Provide the (x, y) coordinate of the cell's center where the given text is located.  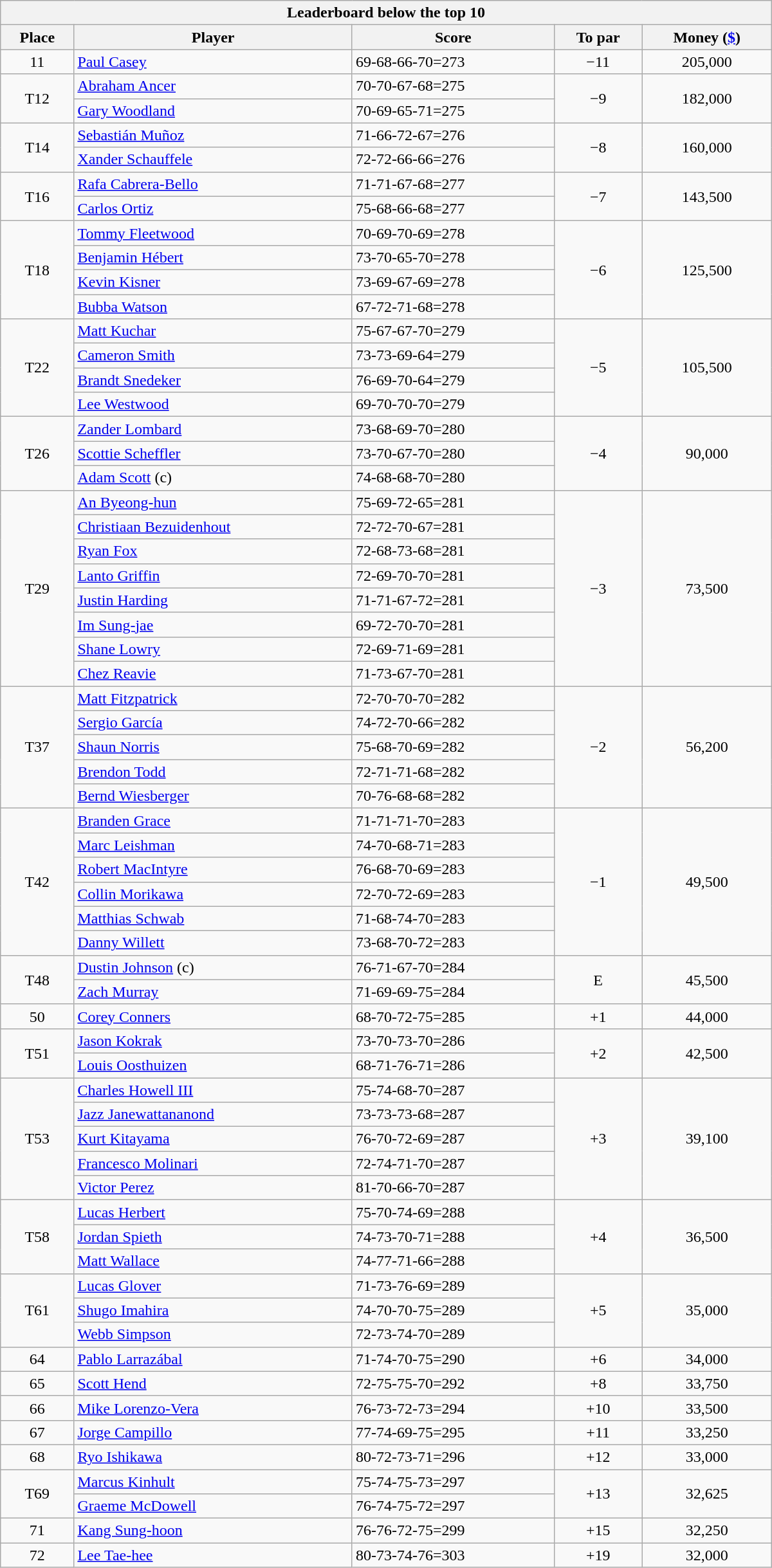
73,500 (706, 588)
Victor Perez (214, 1188)
125,500 (706, 269)
−7 (598, 196)
−9 (598, 98)
75-74-68-70=287 (453, 1090)
74-70-68-71=283 (453, 845)
33,250 (706, 1432)
73-68-70-72=283 (453, 943)
72-74-71-70=287 (453, 1163)
73-73-73-68=287 (453, 1115)
Rafa Cabrera-Bello (214, 184)
Matt Wallace (214, 1261)
Sebastián Muñoz (214, 135)
Matt Fitzpatrick (214, 698)
Matthias Schwab (214, 918)
Money ($) (706, 37)
Lee Westwood (214, 405)
75-69-72-65=281 (453, 502)
80-72-73-71=296 (453, 1457)
71-73-67-70=281 (453, 673)
Corey Conners (214, 1016)
36,500 (706, 1237)
70-69-70-69=278 (453, 233)
50 (37, 1016)
Paul Casey (214, 62)
75-68-66-68=277 (453, 208)
73-70-65-70=278 (453, 257)
Scottie Scheffler (214, 453)
Scott Hend (214, 1383)
71-73-76-69=289 (453, 1286)
32,625 (706, 1493)
72-70-72-69=283 (453, 894)
+19 (598, 1555)
143,500 (706, 196)
Brendon Todd (214, 772)
T22 (37, 368)
Abraham Ancer (214, 86)
67-72-71-68=278 (453, 307)
66 (37, 1408)
81-70-66-70=287 (453, 1188)
71-74-70-75=290 (453, 1359)
76-71-67-70=284 (453, 967)
Danny Willett (214, 943)
Tommy Fleetwood (214, 233)
32,250 (706, 1531)
35,000 (706, 1310)
75-70-74-69=288 (453, 1212)
T69 (37, 1493)
+11 (598, 1432)
Kurt Kitayama (214, 1139)
+1 (598, 1016)
Zach Murray (214, 992)
33,750 (706, 1383)
39,100 (706, 1139)
Louis Oosthuizen (214, 1065)
E (598, 980)
Matt Kuchar (214, 331)
76-76-72-75=299 (453, 1531)
Zander Lombard (214, 429)
Justin Harding (214, 600)
−1 (598, 882)
72-75-75-70=292 (453, 1383)
+3 (598, 1139)
Ryo Ishikawa (214, 1457)
73-68-69-70=280 (453, 429)
Christiaan Bezuidenhout (214, 527)
+15 (598, 1531)
33,000 (706, 1457)
Lee Tae-hee (214, 1555)
71-71-71-70=283 (453, 821)
75-67-67-70=279 (453, 331)
Bernd Wiesberger (214, 796)
Robert MacIntyre (214, 870)
Shugo Imahira (214, 1310)
T16 (37, 196)
65 (37, 1383)
+5 (598, 1310)
77-74-69-75=295 (453, 1432)
T26 (37, 453)
72-72-66-66=276 (453, 160)
Jason Kokrak (214, 1041)
Xander Schauffele (214, 160)
Pablo Larrazábal (214, 1359)
72-73-74-70=289 (453, 1335)
90,000 (706, 453)
−6 (598, 269)
+6 (598, 1359)
71-69-69-75=284 (453, 992)
Chez Reavie (214, 673)
−2 (598, 747)
Jazz Janewattananond (214, 1115)
64 (37, 1359)
75-74-75-73=297 (453, 1481)
74-70-70-75=289 (453, 1310)
72-70-70-70=282 (453, 698)
Shaun Norris (214, 747)
70-76-68-68=282 (453, 796)
69-72-70-70=281 (453, 624)
Graeme McDowell (214, 1506)
34,000 (706, 1359)
74-73-70-71=288 (453, 1237)
74-68-68-70=280 (453, 478)
105,500 (706, 368)
T18 (37, 269)
−3 (598, 588)
160,000 (706, 147)
73-69-67-69=278 (453, 282)
+13 (598, 1493)
Kang Sung-hoon (214, 1531)
−4 (598, 453)
+8 (598, 1383)
Gary Woodland (214, 111)
73-73-69-64=279 (453, 356)
Branden Grace (214, 821)
49,500 (706, 882)
70-70-67-68=275 (453, 86)
Charles Howell III (214, 1090)
−11 (598, 62)
Marc Leishman (214, 845)
72 (37, 1555)
71-71-67-72=281 (453, 600)
T61 (37, 1310)
Webb Simpson (214, 1335)
68-70-72-75=285 (453, 1016)
45,500 (706, 980)
71 (37, 1531)
Jordan Spieth (214, 1237)
+12 (598, 1457)
71-66-72-67=276 (453, 135)
73-70-73-70=286 (453, 1041)
72-68-73-68=281 (453, 551)
Lanto Griffin (214, 576)
−8 (598, 147)
T29 (37, 588)
An Byeong-hun (214, 502)
69-68-66-70=273 (453, 62)
67 (37, 1432)
70-69-65-71=275 (453, 111)
33,500 (706, 1408)
56,200 (706, 747)
71-68-74-70=283 (453, 918)
T12 (37, 98)
76-69-70-64=279 (453, 380)
T48 (37, 980)
Ryan Fox (214, 551)
Sergio García (214, 723)
72-69-71-69=281 (453, 649)
72-71-71-68=282 (453, 772)
75-68-70-69=282 (453, 747)
Benjamin Hébert (214, 257)
Lucas Glover (214, 1286)
Dustin Johnson (c) (214, 967)
11 (37, 62)
Carlos Ortiz (214, 208)
Cameron Smith (214, 356)
Leaderboard below the top 10 (386, 13)
−5 (598, 368)
42,500 (706, 1053)
To par (598, 37)
Im Sung-jae (214, 624)
74-77-71-66=288 (453, 1261)
Francesco Molinari (214, 1163)
Player (214, 37)
76-70-72-69=287 (453, 1139)
69-70-70-70=279 (453, 405)
T51 (37, 1053)
Shane Lowry (214, 649)
T42 (37, 882)
76-74-75-72=297 (453, 1506)
72-72-70-67=281 (453, 527)
T53 (37, 1139)
+2 (598, 1053)
76-68-70-69=283 (453, 870)
Bubba Watson (214, 307)
32,000 (706, 1555)
80-73-74-76=303 (453, 1555)
Score (453, 37)
205,000 (706, 62)
71-71-67-68=277 (453, 184)
Lucas Herbert (214, 1212)
44,000 (706, 1016)
Marcus Kinhult (214, 1481)
T37 (37, 747)
T14 (37, 147)
Kevin Kisner (214, 282)
Brandt Snedeker (214, 380)
Collin Morikawa (214, 894)
74-72-70-66=282 (453, 723)
+10 (598, 1408)
T58 (37, 1237)
Mike Lorenzo-Vera (214, 1408)
182,000 (706, 98)
68-71-76-71=286 (453, 1065)
Adam Scott (c) (214, 478)
68 (37, 1457)
73-70-67-70=280 (453, 453)
+4 (598, 1237)
Jorge Campillo (214, 1432)
72-69-70-70=281 (453, 576)
76-73-72-73=294 (453, 1408)
Place (37, 37)
